Determine the (x, y) coordinate at the center of the cell enclosing the given text.  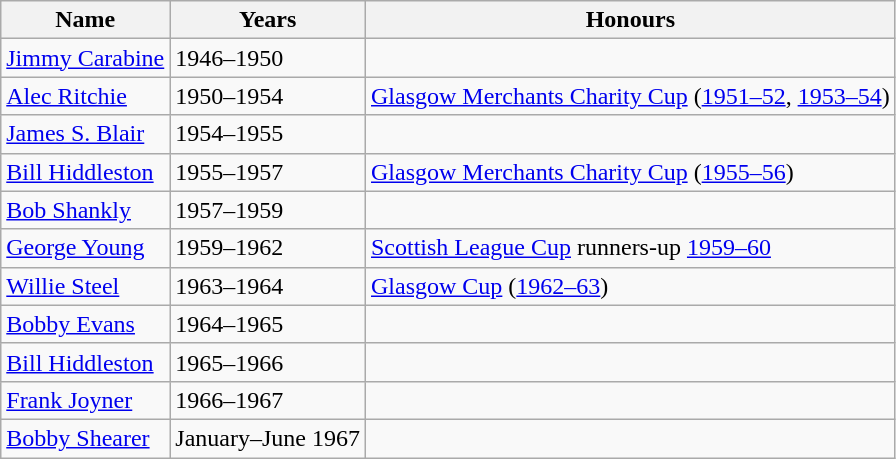
1946–1950 (268, 58)
James S. Blair (86, 134)
Scottish League Cup runners-up 1959–60 (630, 248)
1954–1955 (268, 134)
1964–1965 (268, 324)
George Young (86, 248)
Bobby Evans (86, 324)
1959–1962 (268, 248)
Bob Shankly (86, 210)
Glasgow Merchants Charity Cup (1955–56) (630, 172)
1955–1957 (268, 172)
1957–1959 (268, 210)
Bobby Shearer (86, 438)
Honours (630, 20)
1963–1964 (268, 286)
January–June 1967 (268, 438)
Glasgow Cup (1962–63) (630, 286)
Name (86, 20)
Glasgow Merchants Charity Cup (1951–52, 1953–54) (630, 96)
1950–1954 (268, 96)
1966–1967 (268, 400)
Jimmy Carabine (86, 58)
Willie Steel (86, 286)
Frank Joyner (86, 400)
Alec Ritchie (86, 96)
Years (268, 20)
1965–1966 (268, 362)
